Pinpoint the cell where the given text exists, returning its [X, Y] midpoint coordinate. 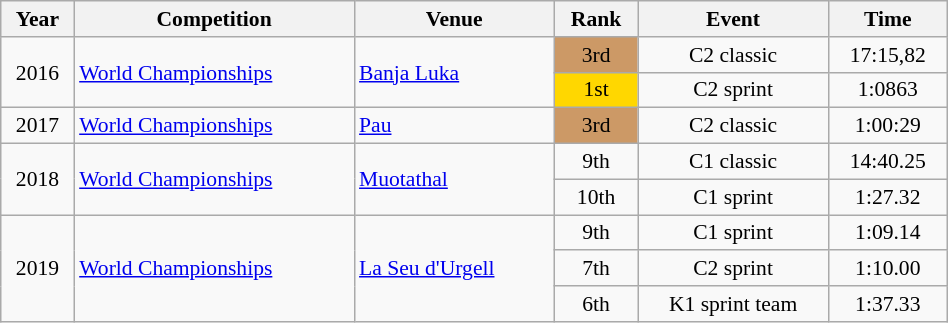
1:09.14 [888, 233]
Time [888, 19]
7th [596, 269]
2016 [38, 72]
2018 [38, 180]
1st [596, 90]
6th [596, 304]
Rank [596, 19]
1:27.32 [888, 197]
Muotathal [454, 180]
1:0863 [888, 90]
Year [38, 19]
Event [734, 19]
Pau [454, 126]
14:40.25 [888, 162]
1:10.00 [888, 269]
17:15,82 [888, 55]
2017 [38, 126]
1:00:29 [888, 126]
10th [596, 197]
K1 sprint team [734, 304]
Venue [454, 19]
2019 [38, 268]
1:37.33 [888, 304]
La Seu d'Urgell [454, 268]
Banja Luka [454, 72]
Competition [214, 19]
C1 classic [734, 162]
